Output the (x, y) coordinate of the center of the cell containing the given text.  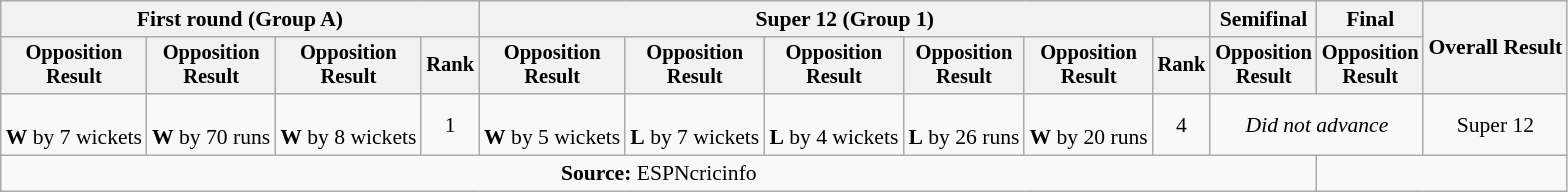
1 (450, 124)
Super 12 (Group 1) (844, 19)
W by 5 wickets (552, 124)
Did not advance (1316, 124)
Overall Result (1495, 48)
Final (1370, 19)
L by 7 wickets (694, 124)
Super 12 (1495, 124)
Source: ESPNcricinfo (659, 174)
L by 4 wickets (834, 124)
W by 7 wickets (74, 124)
Semifinal (1264, 19)
W by 8 wickets (348, 124)
First round (Group A) (240, 19)
W by 20 runs (1088, 124)
L by 26 runs (964, 124)
4 (1182, 124)
W by 70 runs (211, 124)
